Pinpoint the cell where the given text exists, returning its (x, y) midpoint coordinate. 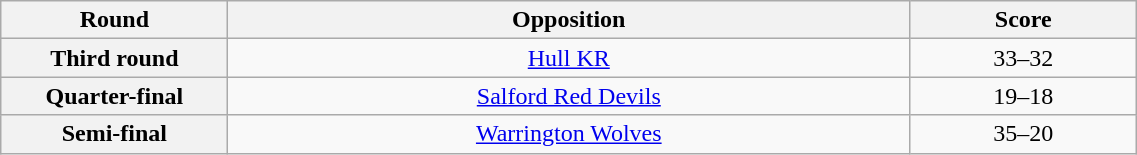
35–20 (1024, 134)
Score (1024, 20)
Semi-final (114, 134)
Third round (114, 58)
Round (114, 20)
Opposition (569, 20)
19–18 (1024, 96)
Hull KR (569, 58)
33–32 (1024, 58)
Warrington Wolves (569, 134)
Salford Red Devils (569, 96)
Quarter-final (114, 96)
